Provide the [X, Y] coordinate of the cell's center where the given text is located.  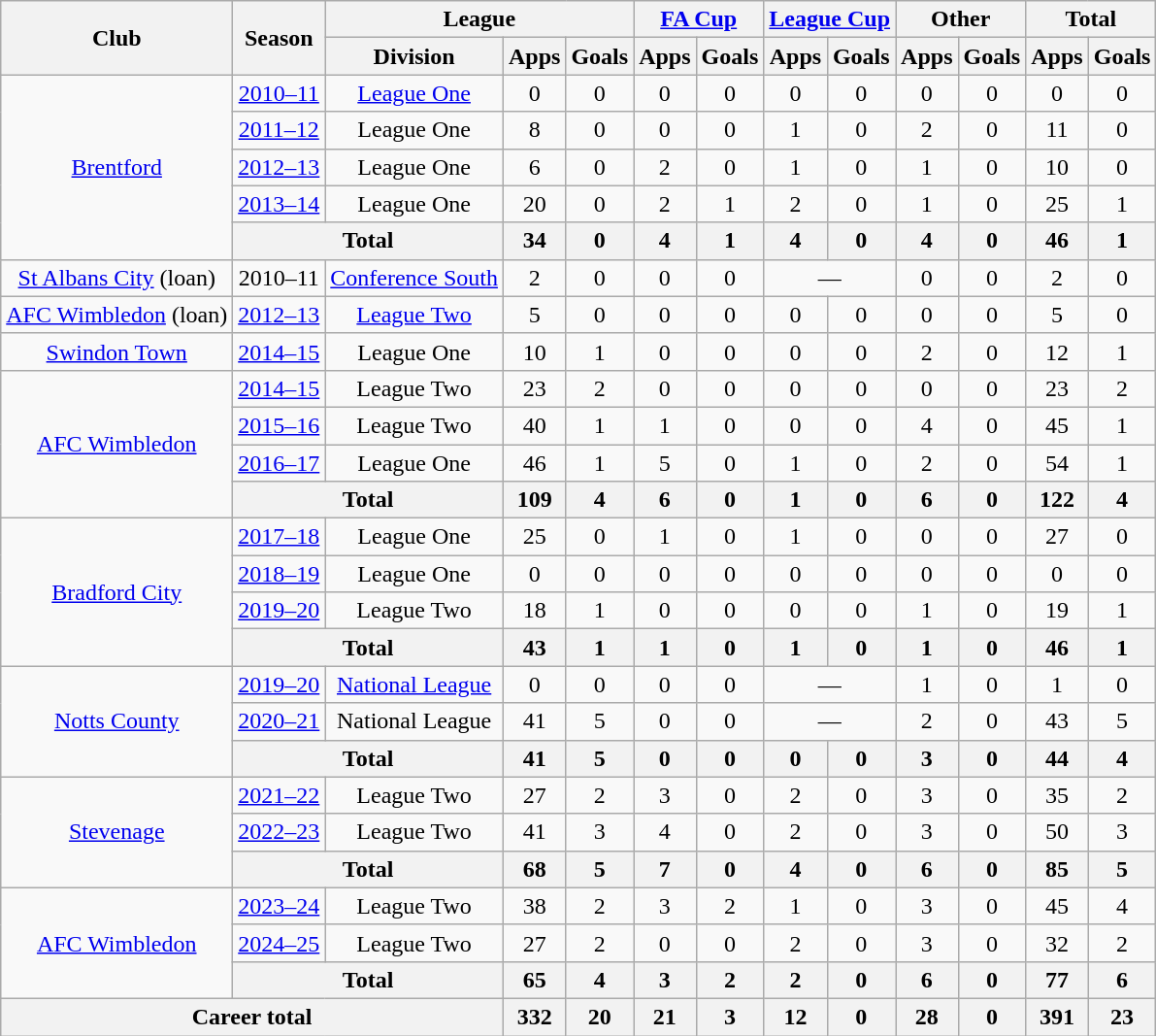
332 [534, 1017]
Notts County [116, 721]
50 [1057, 832]
Other [961, 19]
28 [927, 1017]
21 [665, 1017]
2015–16 [280, 425]
18 [534, 611]
35 [1057, 795]
Swindon Town [116, 351]
Club [116, 38]
Bradford City [116, 592]
8 [534, 130]
St Albans City (loan) [116, 278]
44 [1057, 758]
19 [1057, 611]
40 [534, 425]
7 [665, 869]
109 [534, 500]
League Cup [830, 19]
32 [1057, 943]
League [479, 19]
AFC Wimbledon (loan) [116, 315]
38 [534, 906]
2024–25 [280, 943]
Season [280, 38]
85 [1057, 869]
Stevenage [116, 832]
FA Cup [699, 19]
2013–14 [280, 204]
65 [534, 980]
2022–23 [280, 832]
Career total [252, 1017]
391 [1057, 1017]
54 [1057, 463]
Brentford [116, 167]
2017–18 [280, 537]
11 [1057, 130]
77 [1057, 980]
Division [414, 56]
Conference South [414, 278]
2020–21 [280, 721]
34 [534, 241]
2011–12 [280, 130]
122 [1057, 500]
2021–22 [280, 795]
2016–17 [280, 463]
2018–19 [280, 574]
68 [534, 869]
2023–24 [280, 906]
